Output the (x, y) coordinate of the center of the cell containing the given text.  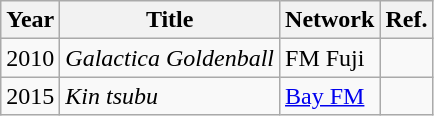
Kin tsubu (170, 96)
Network (330, 20)
2015 (30, 96)
FM Fuji (330, 58)
Year (30, 20)
Title (170, 20)
Bay FM (330, 96)
Galactica Goldenball (170, 58)
Ref. (406, 20)
2010 (30, 58)
